For the text-containing cell, return its midpoint in [X, Y] coordinate format. 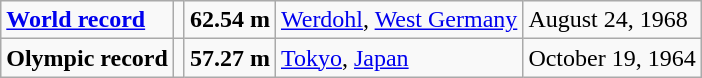
Olympic record [88, 58]
October 19, 1964 [612, 58]
62.54 m [230, 20]
57.27 m [230, 58]
August 24, 1968 [612, 20]
Tokyo, Japan [398, 58]
Werdohl, West Germany [398, 20]
World record [88, 20]
